Determine the (x, y) coordinate at the center of the cell enclosing the given text.  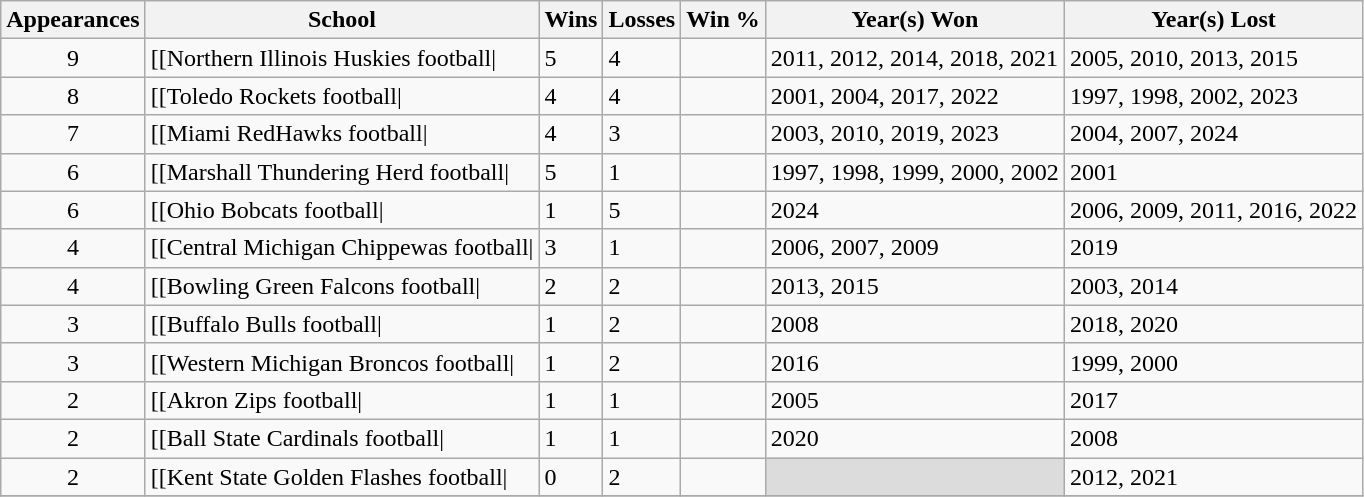
1997, 1998, 1999, 2000, 2002 (914, 172)
Year(s) Lost (1213, 20)
[[Bowling Green Falcons football| (342, 286)
2006, 2009, 2011, 2016, 2022 (1213, 210)
Year(s) Won (914, 20)
2003, 2010, 2019, 2023 (914, 134)
8 (73, 96)
Appearances (73, 20)
0 (571, 477)
[[Akron Zips football| (342, 400)
[[Ball State Cardinals football| (342, 438)
9 (73, 58)
2001 (1213, 172)
[[Central Michigan Chippewas football| (342, 248)
[[Marshall Thundering Herd football| (342, 172)
2020 (914, 438)
2012, 2021 (1213, 477)
2001, 2004, 2017, 2022 (914, 96)
School (342, 20)
2005, 2010, 2013, 2015 (1213, 58)
2013, 2015 (914, 286)
Losses (642, 20)
2003, 2014 (1213, 286)
2005 (914, 400)
2006, 2007, 2009 (914, 248)
1997, 1998, 2002, 2023 (1213, 96)
[[Western Michigan Broncos football| (342, 362)
2018, 2020 (1213, 324)
[[Toledo Rockets football| (342, 96)
2017 (1213, 400)
[[Ohio Bobcats football| (342, 210)
2019 (1213, 248)
[[Buffalo Bulls football| (342, 324)
[[Miami RedHawks football| (342, 134)
7 (73, 134)
2011, 2012, 2014, 2018, 2021 (914, 58)
Wins (571, 20)
2004, 2007, 2024 (1213, 134)
2016 (914, 362)
2024 (914, 210)
[[Kent State Golden Flashes football| (342, 477)
[[Northern Illinois Huskies football| (342, 58)
Win % (724, 20)
1999, 2000 (1213, 362)
